Return the [x, y] coordinate for the center point of the cell that contains the specified text.  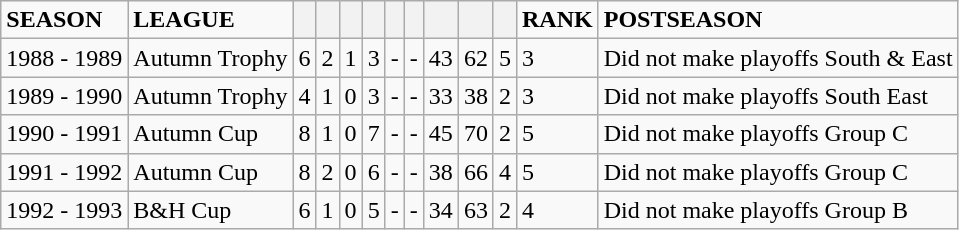
45 [440, 134]
RANK [557, 20]
63 [476, 210]
1988 - 1989 [64, 58]
B&H Cup [210, 210]
33 [440, 96]
7 [374, 134]
Did not make playoffs South & East [778, 58]
LEAGUE [210, 20]
POSTSEASON [778, 20]
SEASON [64, 20]
Did not make playoffs Group B [778, 210]
66 [476, 172]
1989 - 1990 [64, 96]
62 [476, 58]
70 [476, 134]
34 [440, 210]
43 [440, 58]
1992 - 1993 [64, 210]
Did not make playoffs South East [778, 96]
1991 - 1992 [64, 172]
1990 - 1991 [64, 134]
